Locate the cell with the specified text and output its [x, y] center coordinate. 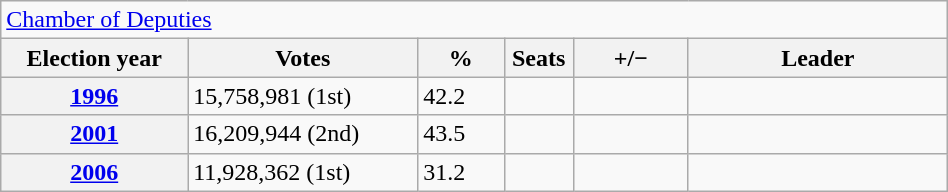
Seats [538, 58]
31.2 [461, 172]
Election year [94, 58]
Chamber of Deputies [474, 20]
11,928,362 (1st) [303, 172]
15,758,981 (1st) [303, 96]
% [461, 58]
1996 [94, 96]
42.2 [461, 96]
+/− [630, 58]
Votes [303, 58]
Leader [818, 58]
2006 [94, 172]
16,209,944 (2nd) [303, 134]
43.5 [461, 134]
2001 [94, 134]
